Extract the [x, y] coordinate from the center of the cell holding the provided text.  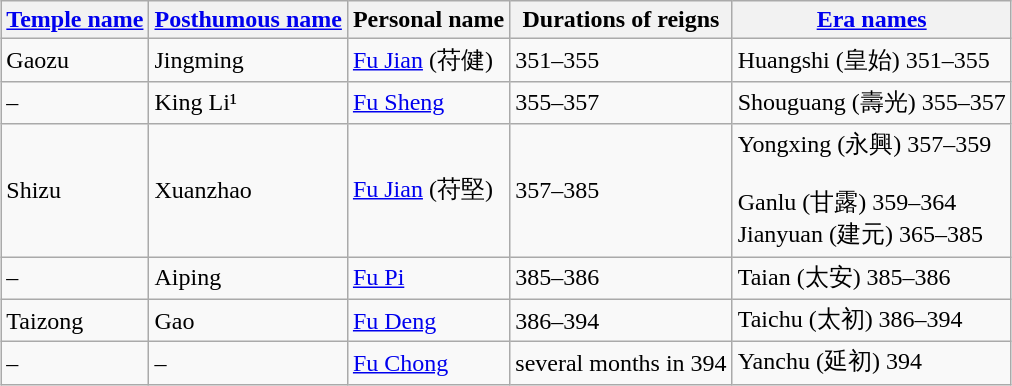
357–385 [621, 190]
Taizong [75, 320]
Huangshi (皇始) 351–355 [872, 60]
Aiping [248, 278]
Era names [872, 20]
Gao [248, 320]
Taichu (太初) 386–394 [872, 320]
351–355 [621, 60]
King Li¹ [248, 102]
Durations of reigns [621, 20]
Taian (太安) 385–386 [872, 278]
Fu Deng [428, 320]
Fu Jian (苻健) [428, 60]
386–394 [621, 320]
Posthumous name [248, 20]
Jingming [248, 60]
Fu Chong [428, 364]
Yanchu (延初) 394 [872, 364]
Shizu [75, 190]
Xuanzhao [248, 190]
Fu Jian (苻堅) [428, 190]
385–386 [621, 278]
Shouguang (壽光) 355–357 [872, 102]
Fu Pi [428, 278]
several months in 394 [621, 364]
Fu Sheng [428, 102]
Gaozu [75, 60]
355–357 [621, 102]
Yongxing (永興) 357–359Ganlu (甘露) 359–364 Jianyuan (建元) 365–385 [872, 190]
Temple name [75, 20]
Personal name [428, 20]
